Locate the cell with the specified text and output its [X, Y] center coordinate. 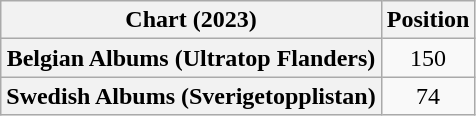
74 [428, 96]
150 [428, 58]
Position [428, 20]
Belgian Albums (Ultratop Flanders) [191, 58]
Chart (2023) [191, 20]
Swedish Albums (Sverigetopplistan) [191, 96]
